Identify which cell holds the provided text, then report its (X, Y) central coordinate. 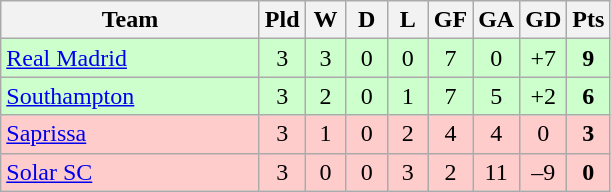
Real Madrid (130, 58)
D (366, 20)
Solar SC (130, 172)
Southampton (130, 96)
11 (496, 172)
GA (496, 20)
GD (544, 20)
Team (130, 20)
–9 (544, 172)
W (326, 20)
6 (588, 96)
Pts (588, 20)
+7 (544, 58)
GF (450, 20)
Saprissa (130, 134)
Pld (282, 20)
L (408, 20)
+2 (544, 96)
9 (588, 58)
5 (496, 96)
